Pinpoint the cell where the given text exists, returning its (x, y) midpoint coordinate. 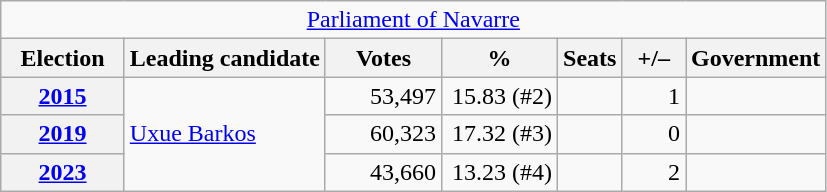
Election (63, 58)
Uxue Barkos (224, 134)
1 (654, 96)
2 (654, 172)
Seats (590, 58)
2023 (63, 172)
+/– (654, 58)
Government (756, 58)
17.32 (#3) (499, 134)
60,323 (383, 134)
13.23 (#4) (499, 172)
53,497 (383, 96)
Leading candidate (224, 58)
% (499, 58)
Parliament of Navarre (414, 20)
15.83 (#2) (499, 96)
0 (654, 134)
2015 (63, 96)
2019 (63, 134)
Votes (383, 58)
43,660 (383, 172)
